Provide the (x, y) coordinate of the cell's center where the given text is located.  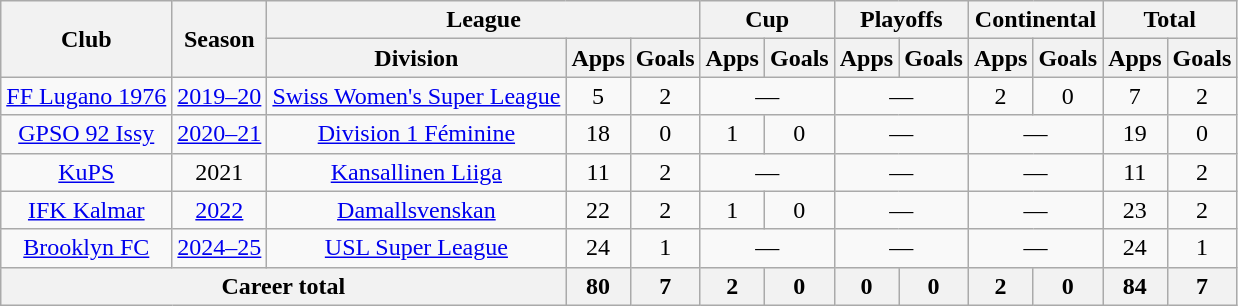
KuPS (86, 172)
FF Lugano 1976 (86, 96)
2022 (220, 210)
Career total (284, 286)
19 (1135, 134)
2019–20 (220, 96)
Total (1170, 20)
18 (598, 134)
Swiss Women's Super League (416, 96)
Brooklyn FC (86, 248)
Division (416, 58)
2024–25 (220, 248)
Continental (1035, 20)
USL Super League (416, 248)
2020–21 (220, 134)
5 (598, 96)
Division 1 Féminine (416, 134)
League (484, 20)
GPSO 92 Issy (86, 134)
Season (220, 39)
IFK Kalmar (86, 210)
22 (598, 210)
2021 (220, 172)
Damallsvenskan (416, 210)
Playoffs (901, 20)
84 (1135, 286)
23 (1135, 210)
Cup (767, 20)
80 (598, 286)
Kansallinen Liiga (416, 172)
Club (86, 39)
